Extract the (x, y) coordinate from the center of the cell holding the provided text.  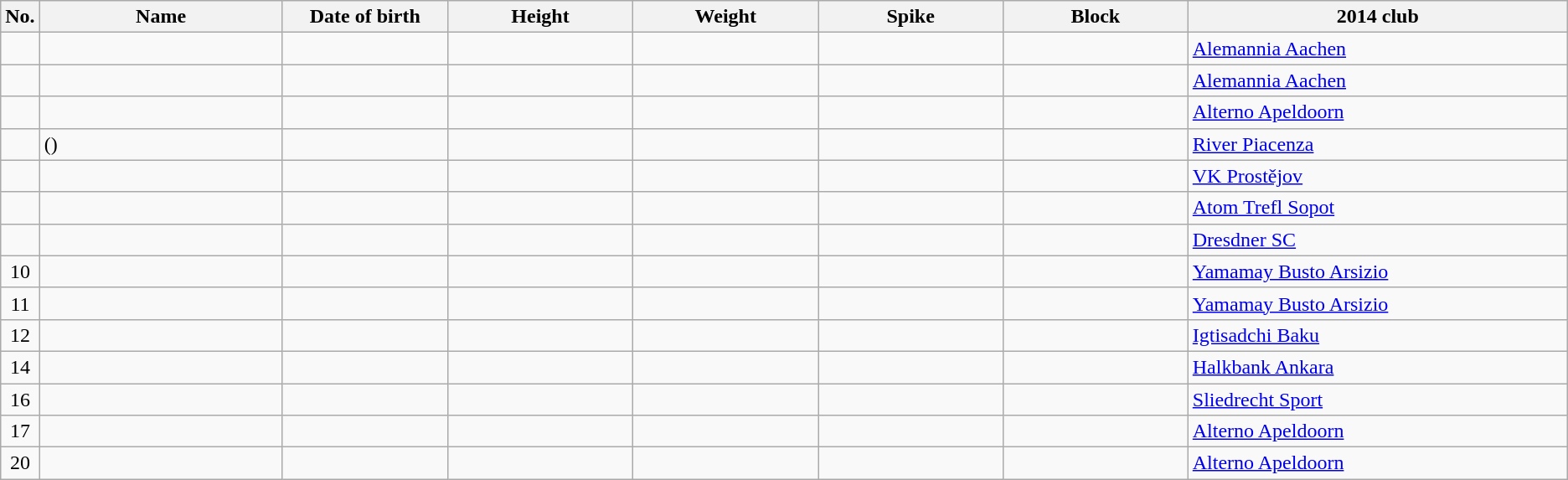
Halkbank Ankara (1377, 367)
Name (161, 17)
Dresdner SC (1377, 240)
12 (20, 335)
10 (20, 271)
Igtisadchi Baku (1377, 335)
No. (20, 17)
16 (20, 400)
17 (20, 431)
14 (20, 367)
Atom Trefl Sopot (1377, 208)
River Piacenza (1377, 144)
() (161, 144)
Height (539, 17)
Weight (725, 17)
20 (20, 463)
Sliedrecht Sport (1377, 400)
11 (20, 303)
Block (1096, 17)
VK Prostějov (1377, 176)
Spike (911, 17)
Date of birth (365, 17)
2014 club (1377, 17)
